Capture the cell that displays the provided text and extract its [x, y] central coordinate. 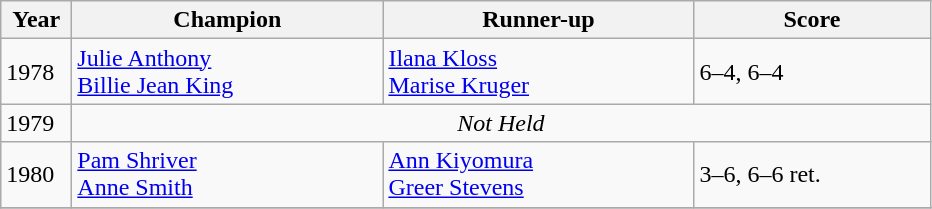
Julie Anthony Billie Jean King [228, 72]
3–6, 6–6 ret. [812, 174]
Ilana Kloss Marise Kruger [538, 72]
1980 [36, 174]
1978 [36, 72]
1979 [36, 123]
6–4, 6–4 [812, 72]
Pam Shriver Anne Smith [228, 174]
Champion [228, 20]
Not Held [501, 123]
Runner-up [538, 20]
Year [36, 20]
Score [812, 20]
Ann Kiyomura Greer Stevens [538, 174]
